Pinpoint the cell where the given text exists, returning its (X, Y) midpoint coordinate. 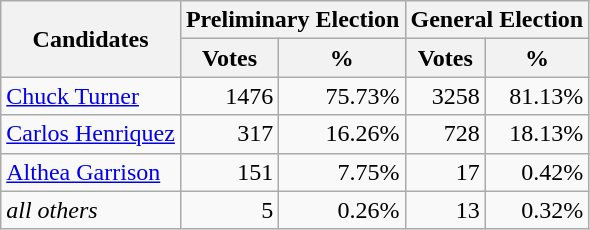
16.26% (342, 134)
75.73% (342, 96)
Althea Garrison (91, 172)
0.26% (342, 210)
Chuck Turner (91, 96)
Candidates (91, 39)
7.75% (342, 172)
Carlos Henriquez (91, 134)
all others (91, 210)
0.32% (536, 210)
317 (229, 134)
General Election (497, 20)
1476 (229, 96)
0.42% (536, 172)
81.13% (536, 96)
Preliminary Election (292, 20)
151 (229, 172)
728 (445, 134)
3258 (445, 96)
5 (229, 210)
17 (445, 172)
13 (445, 210)
18.13% (536, 134)
